For the text-containing cell, return its midpoint in (X, Y) coordinate format. 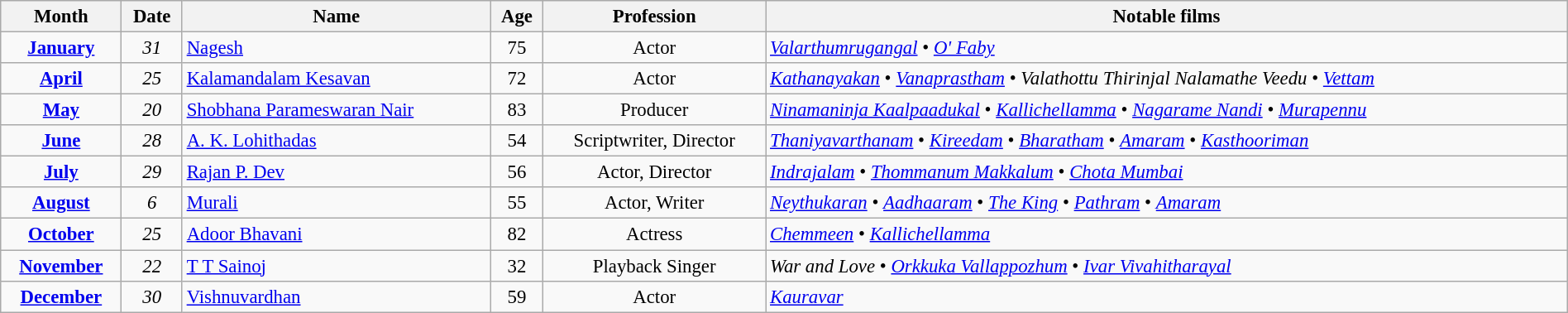
Age (516, 17)
Actor, Director (655, 172)
Kalamandalam Kesavan (336, 79)
War and Love • Orkkuka Vallappozhum • Ivar Vivahitharayal (1167, 266)
56 (516, 172)
Playback Singer (655, 266)
T T Sainoj (336, 266)
75 (516, 48)
A. K. Lohithadas (336, 141)
Chemmeen • Kallichellamma (1167, 234)
Kauravar (1167, 296)
Vishnuvardhan (336, 296)
August (61, 203)
April (61, 79)
Nagesh (336, 48)
32 (516, 266)
June (61, 141)
May (61, 110)
Month (61, 17)
Profession (655, 17)
20 (152, 110)
59 (516, 296)
Neythukaran • Aadhaaram • The King • Pathram • Amaram (1167, 203)
December (61, 296)
Notable films (1167, 17)
83 (516, 110)
October (61, 234)
31 (152, 48)
Valarthumrugangal • O' Faby (1167, 48)
29 (152, 172)
November (61, 266)
Scriptwriter, Director (655, 141)
28 (152, 141)
Shobhana Parameswaran Nair (336, 110)
Murali (336, 203)
Name (336, 17)
55 (516, 203)
Rajan P. Dev (336, 172)
54 (516, 141)
22 (152, 266)
Ninamaninja Kaalpaadukal • Kallichellamma • Nagarame Nandi • Murapennu (1167, 110)
Actress (655, 234)
Actor, Writer (655, 203)
Kathanayakan • Vanaprastham • Valathottu Thirinjal Nalamathe Veedu • Vettam (1167, 79)
Adoor Bhavani (336, 234)
Date (152, 17)
Thaniyavarthanam • Kireedam • Bharatham • Amaram • Kasthooriman (1167, 141)
72 (516, 79)
Indrajalam • Thommanum Makkalum • Chota Mumbai (1167, 172)
82 (516, 234)
30 (152, 296)
January (61, 48)
July (61, 172)
6 (152, 203)
Producer (655, 110)
